Search for the cell housing the specified text and yield its [X, Y] center coordinate. 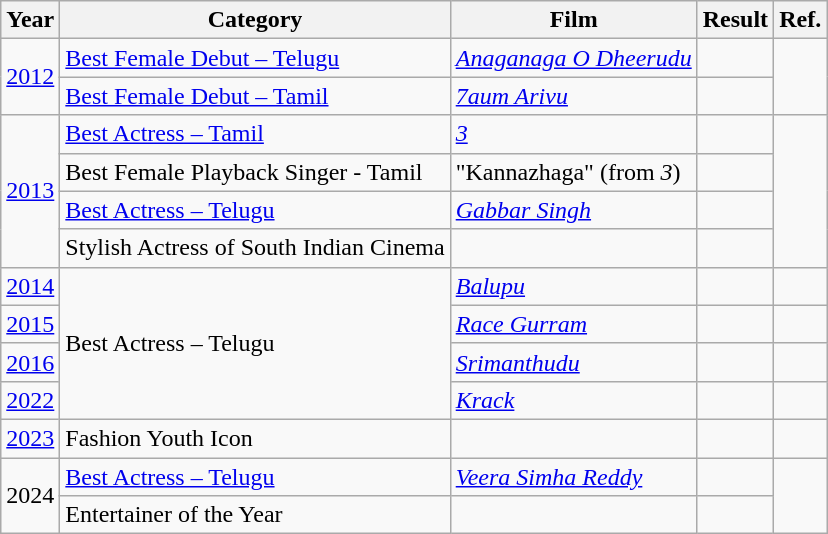
Anaganaga O Dheerudu [574, 58]
2016 [30, 362]
Balupu [574, 286]
Entertainer of the Year [255, 515]
2013 [30, 191]
2024 [30, 496]
Race Gurram [574, 324]
Best Female Playback Singer - Tamil [255, 172]
2023 [30, 438]
3 [574, 134]
Srimanthudu [574, 362]
Krack [574, 400]
Stylish Actress of South Indian Cinema [255, 248]
2012 [30, 77]
Fashion Youth Icon [255, 438]
Result [735, 20]
2014 [30, 286]
2015 [30, 324]
7aum Arivu [574, 96]
Category [255, 20]
Gabbar Singh [574, 210]
2022 [30, 400]
Veera Simha Reddy [574, 477]
Film [574, 20]
"Kannazhaga" (from 3) [574, 172]
Best Female Debut – Tamil [255, 96]
Best Female Debut – Telugu [255, 58]
Best Actress – Tamil [255, 134]
Year [30, 20]
Ref. [800, 20]
